Scan for the cell matching the given text and deliver its (X, Y) coordinate at center. 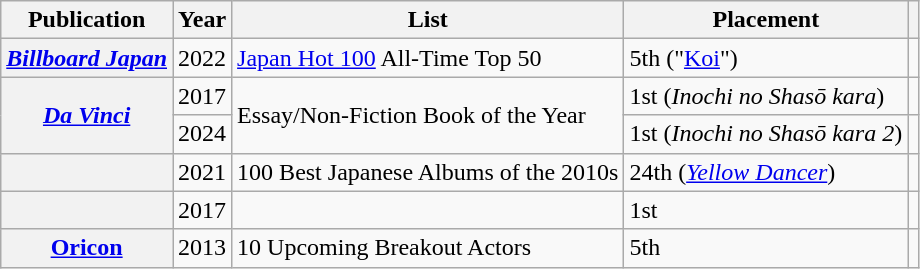
2022 (202, 58)
1st (Inochi no Shasō kara) (766, 96)
5th (766, 248)
1st (Inochi no Shasō kara 2) (766, 134)
2021 (202, 172)
Oricon (87, 248)
Year (202, 20)
Japan Hot 100 All-Time Top 50 (428, 58)
Billboard Japan (87, 58)
5th ("Koi") (766, 58)
Placement (766, 20)
List (428, 20)
Da Vinci (87, 115)
1st (766, 210)
24th (Yellow Dancer) (766, 172)
Essay/Non-Fiction Book of the Year (428, 115)
2013 (202, 248)
100 Best Japanese Albums of the 2010s (428, 172)
10 Upcoming Breakout Actors (428, 248)
Publication (87, 20)
2024 (202, 134)
